Output the (x, y) coordinate of the center of the cell containing the given text.  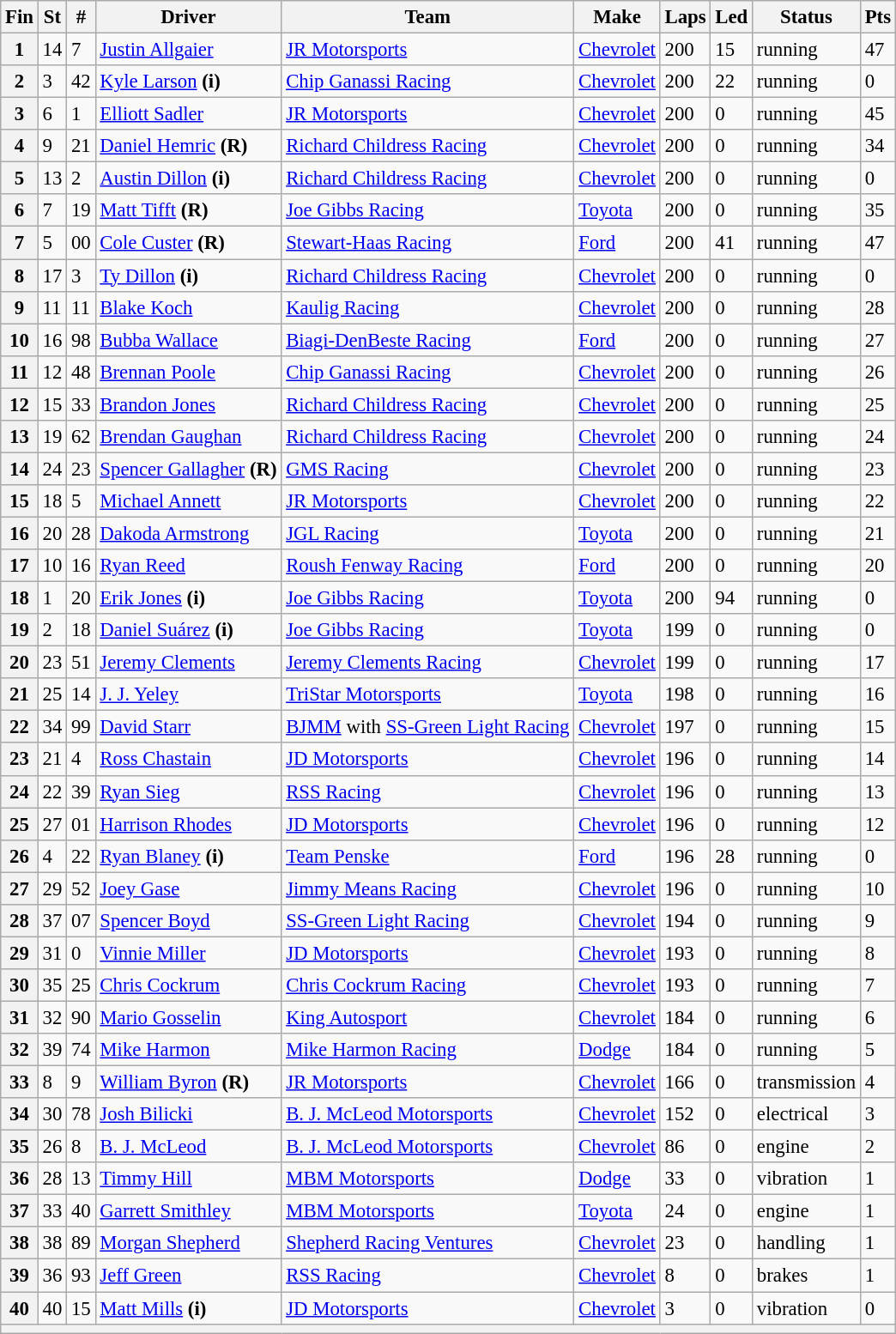
GMS Racing (427, 469)
St (51, 17)
King Autosport (427, 1017)
Bubba Wallace (189, 340)
Brennan Poole (189, 372)
handling (807, 1244)
Michael Annett (189, 501)
52 (81, 888)
Biagi-DenBeste Racing (427, 340)
Mike Harmon Racing (427, 1050)
B. J. McLeod (189, 1147)
48 (81, 372)
# (81, 17)
07 (81, 921)
86 (685, 1147)
45 (877, 114)
Chris Cockrum Racing (427, 985)
Fin (20, 17)
Pts (877, 17)
197 (685, 727)
00 (81, 243)
Matt Mills (i) (189, 1308)
42 (81, 82)
Garrett Smithley (189, 1211)
Ryan Blaney (i) (189, 856)
Ryan Sieg (189, 791)
Driver (189, 17)
89 (81, 1244)
brakes (807, 1276)
93 (81, 1276)
Kyle Larson (i) (189, 82)
Austin Dillon (i) (189, 179)
JGL Racing (427, 533)
Jeremy Clements (189, 663)
Blake Koch (189, 307)
99 (81, 727)
Spencer Boyd (189, 921)
62 (81, 437)
Ryan Reed (189, 566)
78 (81, 1114)
Make (617, 17)
Spencer Gallagher (R) (189, 469)
William Byron (R) (189, 1082)
98 (81, 340)
Ty Dillon (i) (189, 276)
Led (731, 17)
Daniel Hemric (R) (189, 146)
166 (685, 1082)
194 (685, 921)
Jimmy Means Racing (427, 888)
Brendan Gaughan (189, 437)
Chris Cockrum (189, 985)
transmission (807, 1082)
Roush Fenway Racing (427, 566)
01 (81, 824)
Harrison Rhodes (189, 824)
198 (685, 694)
Josh Bilicki (189, 1114)
Ross Chastain (189, 760)
Cole Custer (R) (189, 243)
Erik Jones (i) (189, 598)
Joey Gase (189, 888)
TriStar Motorsports (427, 694)
electrical (807, 1114)
90 (81, 1017)
Timmy Hill (189, 1179)
94 (731, 598)
Justin Allgaier (189, 50)
Jeff Green (189, 1276)
51 (81, 663)
J. J. Yeley (189, 694)
David Starr (189, 727)
Brandon Jones (189, 404)
Team (427, 17)
41 (731, 243)
Team Penske (427, 856)
152 (685, 1114)
Stewart-Haas Racing (427, 243)
Jeremy Clements Racing (427, 663)
Dakoda Armstrong (189, 533)
Daniel Suárez (i) (189, 630)
Morgan Shepherd (189, 1244)
Kaulig Racing (427, 307)
Mario Gosselin (189, 1017)
Mike Harmon (189, 1050)
BJMM with SS-Green Light Racing (427, 727)
Laps (685, 17)
Status (807, 17)
Vinnie Miller (189, 953)
Elliott Sadler (189, 114)
Matt Tifft (R) (189, 210)
74 (81, 1050)
SS-Green Light Racing (427, 921)
Shepherd Racing Ventures (427, 1244)
